From the cell containing the given text, extract its center point as (X, Y) coordinate. 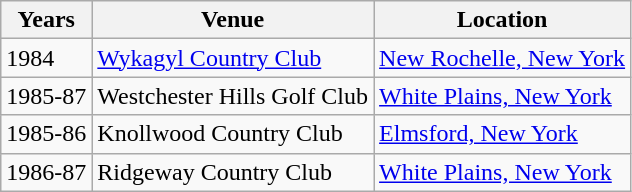
1985-86 (46, 134)
Wykagyl Country Club (233, 58)
Westchester Hills Golf Club (233, 96)
New Rochelle, New York (502, 58)
1984 (46, 58)
Location (502, 20)
Elmsford, New York (502, 134)
Knollwood Country Club (233, 134)
Ridgeway Country Club (233, 172)
Years (46, 20)
1986-87 (46, 172)
Venue (233, 20)
1985-87 (46, 96)
